Search for the cell housing the specified text and yield its (X, Y) center coordinate. 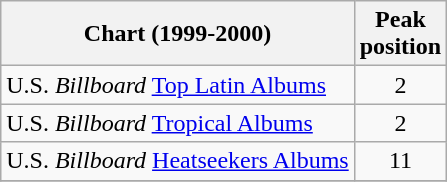
11 (400, 161)
U.S. Billboard Heatseekers Albums (178, 161)
U.S. Billboard Top Latin Albums (178, 85)
Chart (1999-2000) (178, 34)
U.S. Billboard Tropical Albums (178, 123)
Peakposition (400, 34)
